Extract the [X, Y] coordinate from the center of the cell holding the provided text.  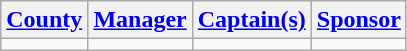
Sponsor [358, 20]
Captain(s) [252, 20]
Manager [140, 20]
County [44, 20]
